Scan for the cell matching the given text and deliver its (x, y) coordinate at center. 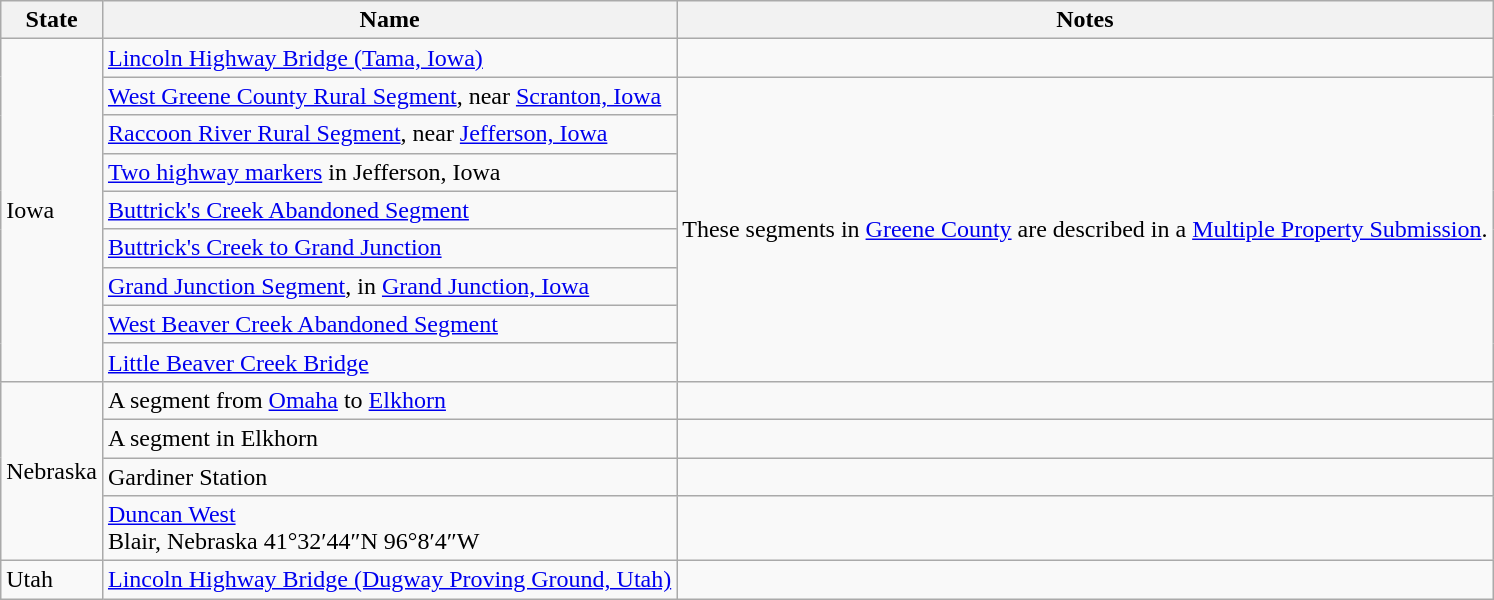
Duncan West Blair, Nebraska 41°32′44″N 96°8′4″W (389, 528)
Little Beaver Creek Bridge (389, 362)
West Beaver Creek Abandoned Segment (389, 324)
Buttrick's Creek to Grand Junction (389, 248)
Buttrick's Creek Abandoned Segment (389, 210)
Nebraska (52, 470)
West Greene County Rural Segment, near Scranton, Iowa (389, 96)
A segment from Omaha to Elkhorn (389, 400)
Name (389, 20)
Iowa (52, 210)
These segments in Greene County are described in a Multiple Property Submission. (1085, 229)
Gardiner Station (389, 477)
A segment in Elkhorn (389, 438)
Lincoln Highway Bridge (Dugway Proving Ground, Utah) (389, 580)
Two highway markers in Jefferson, Iowa (389, 172)
State (52, 20)
Utah (52, 580)
Notes (1085, 20)
Lincoln Highway Bridge (Tama, Iowa) (389, 58)
Raccoon River Rural Segment, near Jefferson, Iowa (389, 134)
Grand Junction Segment, in Grand Junction, Iowa (389, 286)
